Return (x, y) of the center of cell containing provided text 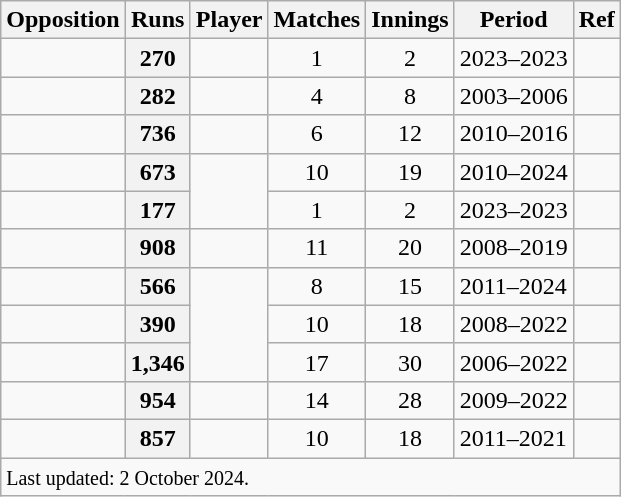
6 (317, 134)
14 (317, 400)
2006–2022 (514, 362)
2003–2006 (514, 96)
28 (410, 400)
Period (514, 20)
Ref (596, 20)
30 (410, 362)
Opposition (63, 20)
908 (158, 248)
2011–2021 (514, 438)
2009–2022 (514, 400)
282 (158, 96)
20 (410, 248)
19 (410, 172)
Runs (158, 20)
2008–2019 (514, 248)
954 (158, 400)
Matches (317, 20)
857 (158, 438)
736 (158, 134)
2010–2016 (514, 134)
11 (317, 248)
2008–2022 (514, 324)
17 (317, 362)
15 (410, 286)
1,346 (158, 362)
566 (158, 286)
4 (317, 96)
390 (158, 324)
Last updated: 2 October 2024. (310, 477)
12 (410, 134)
Player (229, 20)
Innings (410, 20)
2011–2024 (514, 286)
2010–2024 (514, 172)
177 (158, 210)
673 (158, 172)
270 (158, 58)
